Identify which cell holds the provided text, then report its (x, y) central coordinate. 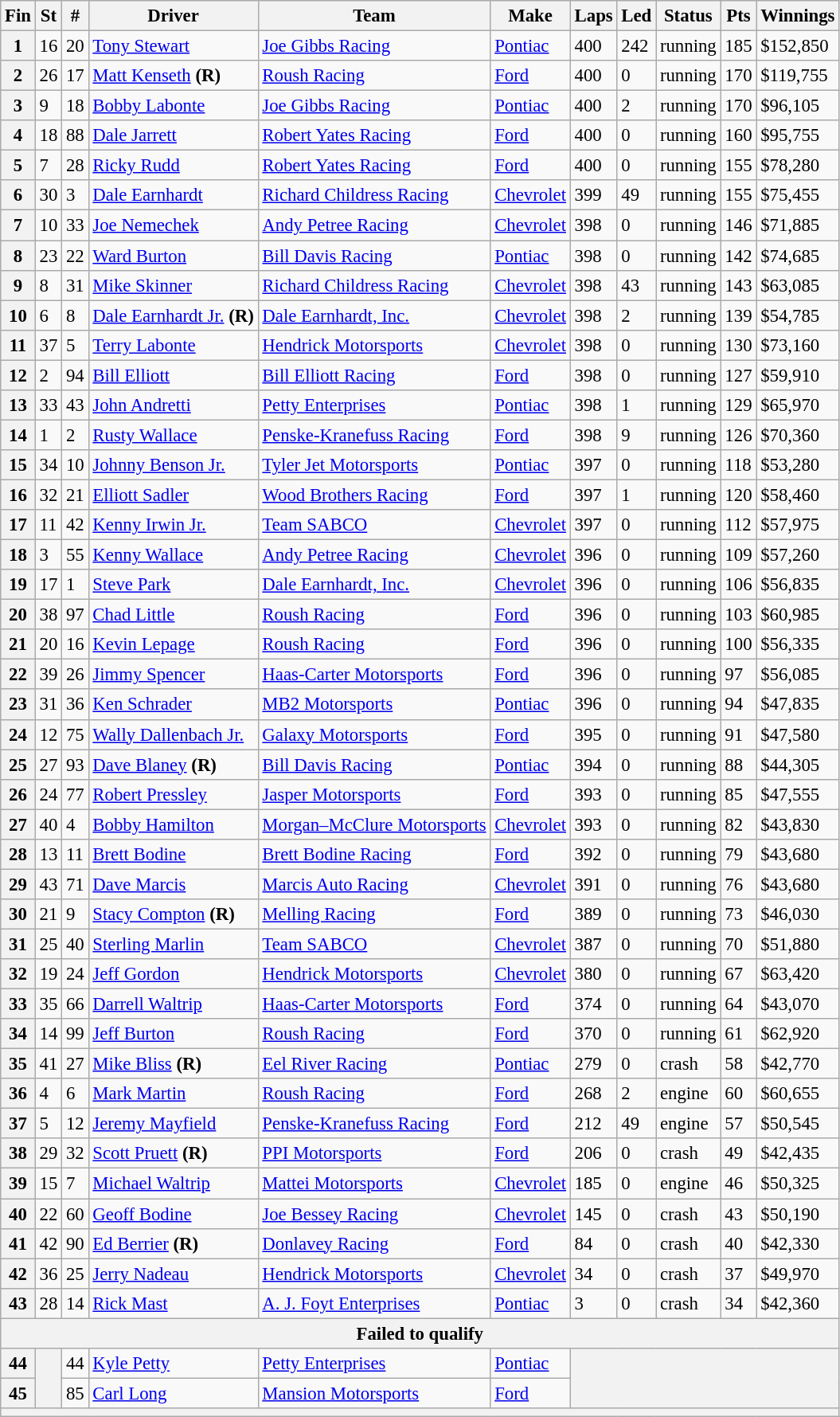
Elliott Sadler (174, 495)
Bobby Hamilton (174, 824)
77 (75, 794)
$56,335 (798, 644)
Jimmy Spencer (174, 675)
Dave Marcis (174, 884)
$43,070 (798, 1004)
160 (739, 135)
Mike Skinner (174, 285)
Mark Martin (174, 1094)
Bobby Labonte (174, 106)
268 (594, 1094)
$47,580 (798, 734)
$47,555 (798, 794)
90 (75, 1243)
Rusty Wallace (174, 435)
Tyler Jet Motorsports (374, 465)
Wood Brothers Racing (374, 495)
64 (739, 1004)
Johnny Benson Jr. (174, 465)
$50,325 (798, 1184)
394 (594, 765)
Sterling Marlin (174, 944)
Jerry Nadeau (174, 1274)
$152,850 (798, 46)
$57,975 (798, 525)
Brett Bodine (174, 855)
$50,545 (798, 1124)
106 (739, 585)
Galaxy Motorsports (374, 734)
Bill Elliott (174, 375)
Stacy Compton (R) (174, 914)
100 (739, 644)
$47,835 (798, 705)
57 (739, 1124)
Chad Little (174, 615)
Wally Dallenbach Jr. (174, 734)
76 (739, 884)
$73,160 (798, 345)
Geoff Bodine (174, 1214)
Scott Pruett (R) (174, 1154)
$96,105 (798, 106)
$42,330 (798, 1243)
145 (594, 1214)
$42,770 (798, 1064)
66 (75, 1004)
99 (75, 1034)
St (48, 16)
Marcis Auto Racing (374, 884)
75 (75, 734)
212 (594, 1124)
$62,920 (798, 1034)
118 (739, 465)
$50,190 (798, 1214)
Winnings (798, 16)
Kenny Irwin Jr. (174, 525)
Bill Elliott Racing (374, 375)
139 (739, 315)
Carl Long (174, 1393)
MB2 Motorsports (374, 705)
Kyle Petty (174, 1364)
$60,985 (798, 615)
103 (739, 615)
$51,880 (798, 944)
# (75, 16)
$75,455 (798, 195)
$63,420 (798, 974)
55 (75, 555)
73 (739, 914)
146 (739, 225)
A. J. Foyt Enterprises (374, 1303)
Dale Earnhardt Jr. (R) (174, 315)
$119,755 (798, 76)
109 (739, 555)
67 (739, 974)
395 (594, 734)
120 (739, 495)
143 (739, 285)
Ed Berrier (R) (174, 1243)
242 (637, 46)
Dave Blaney (R) (174, 765)
Steve Park (174, 585)
Led (637, 16)
$65,970 (798, 405)
$58,460 (798, 495)
Brett Bodine Racing (374, 855)
380 (594, 974)
Terry Labonte (174, 345)
389 (594, 914)
Driver (174, 16)
129 (739, 405)
Ricky Rudd (174, 166)
45 (18, 1393)
392 (594, 855)
Dale Earnhardt (174, 195)
Jeff Gordon (174, 974)
399 (594, 195)
Jeff Burton (174, 1034)
279 (594, 1064)
$95,755 (798, 135)
374 (594, 1004)
$44,305 (798, 765)
Fin (18, 16)
82 (739, 824)
Jasper Motorsports (374, 794)
$49,970 (798, 1274)
Dale Jarrett (174, 135)
Rick Mast (174, 1303)
Team (374, 16)
Matt Kenseth (R) (174, 76)
Failed to qualify (420, 1333)
Pts (739, 16)
126 (739, 435)
58 (739, 1064)
387 (594, 944)
Joe Nemechek (174, 225)
91 (739, 734)
$43,830 (798, 824)
$63,085 (798, 285)
Status (688, 16)
PPI Motorsports (374, 1154)
Kevin Lepage (174, 644)
Joe Bessey Racing (374, 1214)
370 (594, 1034)
$60,655 (798, 1094)
$59,910 (798, 375)
$46,030 (798, 914)
$57,260 (798, 555)
Eel River Racing (374, 1064)
John Andretti (174, 405)
Make (530, 16)
142 (739, 256)
Donlavey Racing (374, 1243)
93 (75, 765)
$56,835 (798, 585)
$42,360 (798, 1303)
Tony Stewart (174, 46)
$71,885 (798, 225)
Robert Pressley (174, 794)
Michael Waltrip (174, 1184)
$70,360 (798, 435)
79 (739, 855)
112 (739, 525)
206 (594, 1154)
Jeremy Mayfield (174, 1124)
Laps (594, 16)
$56,085 (798, 675)
70 (739, 944)
Morgan–McClure Motorsports (374, 824)
$74,685 (798, 256)
46 (739, 1184)
Melling Racing (374, 914)
127 (739, 375)
391 (594, 884)
$54,785 (798, 315)
Mike Bliss (R) (174, 1064)
$53,280 (798, 465)
Kenny Wallace (174, 555)
71 (75, 884)
Darrell Waltrip (174, 1004)
Mansion Motorsports (374, 1393)
130 (739, 345)
84 (594, 1243)
$42,435 (798, 1154)
Ward Burton (174, 256)
$78,280 (798, 166)
Ken Schrader (174, 705)
61 (739, 1034)
Mattei Motorsports (374, 1184)
